For the text-containing cell, return its midpoint in [x, y] coordinate format. 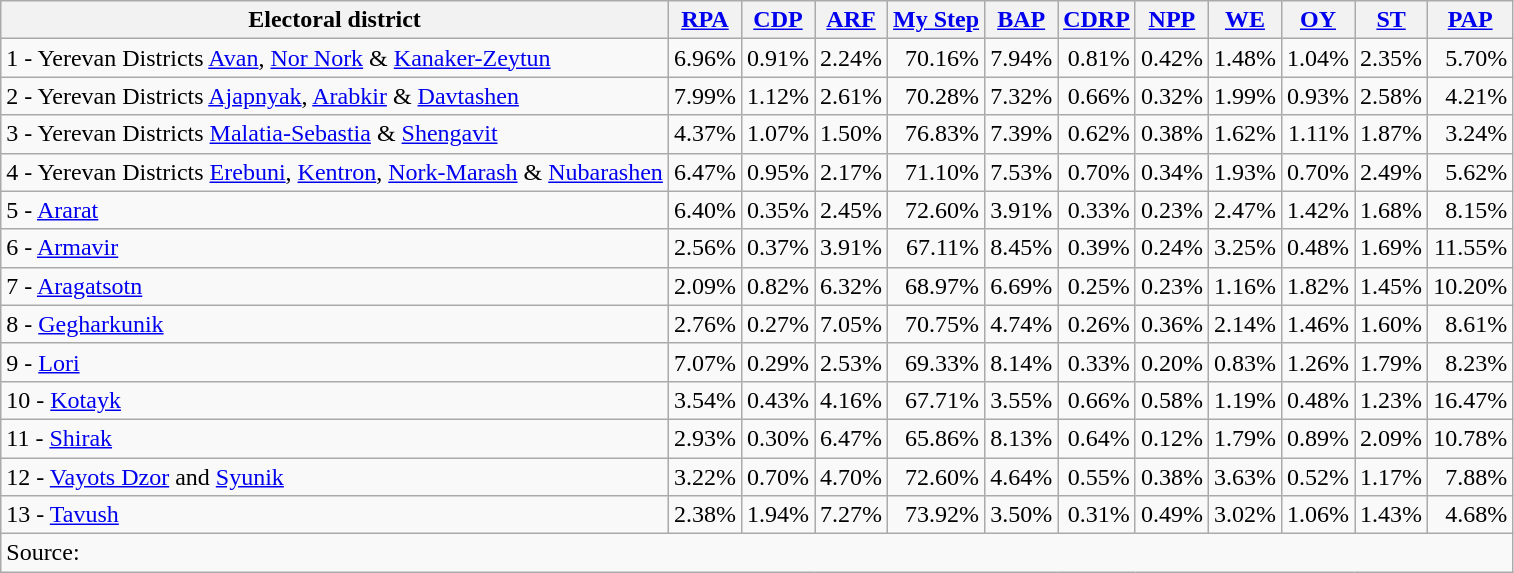
0.81% [1097, 58]
1.69% [1392, 248]
1.07% [778, 134]
0.49% [1172, 515]
0.39% [1097, 248]
4.64% [1022, 477]
1 - Yerevan Districts Avan, Nor Nork & Kanaker-Zeytun [335, 58]
7.99% [704, 96]
CDP [778, 20]
ST [1392, 20]
4 - Yerevan Districts Erebuni, Kentron, Nork-Marash & Nubarashen [335, 172]
12 - Vayots Dzor and Syunik [335, 477]
8 - Gegharkunik [335, 324]
0.35% [778, 210]
2.35% [1392, 58]
68.97% [936, 286]
0.95% [778, 172]
0.58% [1172, 400]
0.30% [778, 438]
8.13% [1022, 438]
1.12% [778, 96]
0.37% [778, 248]
1.46% [1318, 324]
71.10% [936, 172]
2.49% [1392, 172]
6 - Armavir [335, 248]
2 - Yerevan Districts Ajapnyak, Arabkir & Davtashen [335, 96]
7.94% [1022, 58]
67.71% [936, 400]
RPA [704, 20]
8.15% [1470, 210]
1.87% [1392, 134]
1.82% [1318, 286]
CDRP [1097, 20]
2.24% [850, 58]
10 - Kotayk [335, 400]
1.43% [1392, 515]
3.50% [1022, 515]
1.16% [1244, 286]
4.37% [704, 134]
2.38% [704, 515]
0.32% [1172, 96]
1.04% [1318, 58]
1.68% [1392, 210]
0.89% [1318, 438]
4.68% [1470, 515]
1.26% [1318, 362]
8.23% [1470, 362]
3.22% [704, 477]
0.42% [1172, 58]
5 - Ararat [335, 210]
Source: [757, 553]
0.29% [778, 362]
76.83% [936, 134]
0.12% [1172, 438]
11 - Shirak [335, 438]
10.20% [1470, 286]
Electoral district [335, 20]
0.25% [1097, 286]
8.61% [1470, 324]
0.24% [1172, 248]
11.55% [1470, 248]
1.50% [850, 134]
6.40% [704, 210]
1.45% [1392, 286]
1.62% [1244, 134]
5.70% [1470, 58]
PAP [1470, 20]
0.93% [1318, 96]
0.83% [1244, 362]
5.62% [1470, 172]
7.07% [704, 362]
2.93% [704, 438]
2.58% [1392, 96]
67.11% [936, 248]
73.92% [936, 515]
1.94% [778, 515]
2.53% [850, 362]
2.61% [850, 96]
0.62% [1097, 134]
13 - Tavush [335, 515]
2.14% [1244, 324]
1.17% [1392, 477]
0.20% [1172, 362]
7.39% [1022, 134]
10.78% [1470, 438]
0.36% [1172, 324]
69.33% [936, 362]
8.45% [1022, 248]
0.55% [1097, 477]
1.42% [1318, 210]
7.53% [1022, 172]
ARF [850, 20]
BAP [1022, 20]
0.64% [1097, 438]
7.32% [1022, 96]
6.32% [850, 286]
6.96% [704, 58]
2.47% [1244, 210]
3 - Yerevan Districts Malatia-Sebastia & Shengavit [335, 134]
7.05% [850, 324]
65.86% [936, 438]
3.54% [704, 400]
1.11% [1318, 134]
0.52% [1318, 477]
WE [1244, 20]
2.76% [704, 324]
7 - Aragatsotn [335, 286]
2.45% [850, 210]
9 - Lori [335, 362]
0.82% [778, 286]
0.43% [778, 400]
4.70% [850, 477]
NPP [1172, 20]
3.25% [1244, 248]
0.34% [1172, 172]
My Step [936, 20]
6.69% [1022, 286]
4.74% [1022, 324]
70.75% [936, 324]
7.88% [1470, 477]
1.99% [1244, 96]
7.27% [850, 515]
1.06% [1318, 515]
0.27% [778, 324]
70.28% [936, 96]
1.19% [1244, 400]
1.23% [1392, 400]
16.47% [1470, 400]
2.56% [704, 248]
0.31% [1097, 515]
1.93% [1244, 172]
1.48% [1244, 58]
3.02% [1244, 515]
8.14% [1022, 362]
0.91% [778, 58]
70.16% [936, 58]
3.55% [1022, 400]
4.16% [850, 400]
4.21% [1470, 96]
0.26% [1097, 324]
1.60% [1392, 324]
OY [1318, 20]
3.24% [1470, 134]
2.17% [850, 172]
3.63% [1244, 477]
